Identify which cell holds the provided text, then report its (x, y) central coordinate. 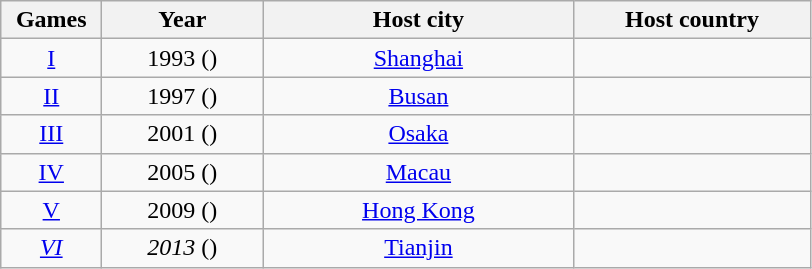
2013 () (182, 248)
Osaka (418, 134)
Games (52, 20)
Shanghai (418, 58)
Host country (692, 20)
III (52, 134)
Hong Kong (418, 210)
II (52, 96)
2001 () (182, 134)
Host city (418, 20)
IV (52, 172)
1993 () (182, 58)
2005 () (182, 172)
Busan (418, 96)
Macau (418, 172)
2009 () (182, 210)
V (52, 210)
Tianjin (418, 248)
Year (182, 20)
I (52, 58)
VI (52, 248)
1997 () (182, 96)
